Return (x, y) of the center of cell containing provided text 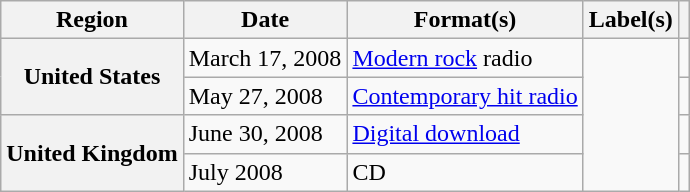
May 27, 2008 (265, 96)
Date (265, 20)
United Kingdom (92, 153)
CD (465, 172)
Modern rock radio (465, 58)
Label(s) (630, 20)
Contemporary hit radio (465, 96)
Format(s) (465, 20)
Digital download (465, 134)
March 17, 2008 (265, 58)
Region (92, 20)
United States (92, 77)
June 30, 2008 (265, 134)
July 2008 (265, 172)
